Pinpoint the cell where the given text exists, returning its (X, Y) midpoint coordinate. 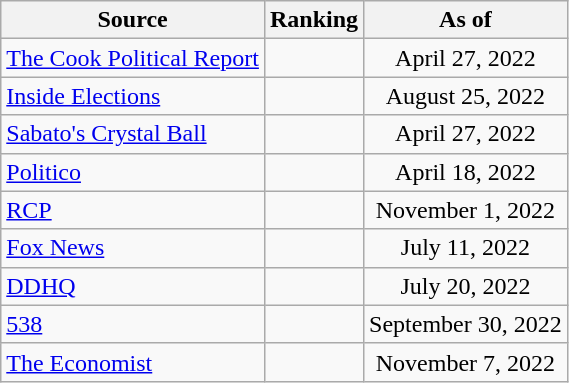
November 1, 2022 (466, 210)
Sabato's Crystal Ball (133, 134)
538 (133, 324)
As of (466, 20)
April 18, 2022 (466, 172)
The Cook Political Report (133, 58)
RCP (133, 210)
Fox News (133, 248)
August 25, 2022 (466, 96)
Source (133, 20)
Ranking (314, 20)
November 7, 2022 (466, 362)
July 20, 2022 (466, 286)
The Economist (133, 362)
Politico (133, 172)
DDHQ (133, 286)
July 11, 2022 (466, 248)
September 30, 2022 (466, 324)
Inside Elections (133, 96)
